Provide the [X, Y] coordinate of the cell's center where the given text is located.  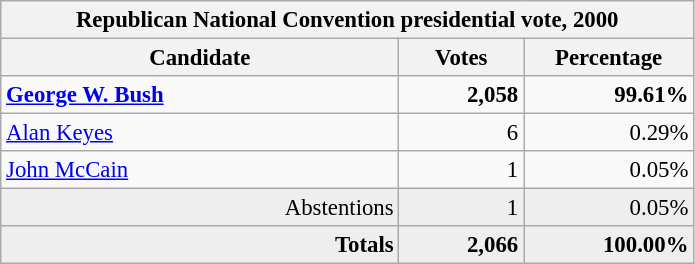
2,066 [462, 245]
2,058 [462, 95]
Republican National Convention presidential vote, 2000 [348, 20]
Totals [200, 245]
Votes [462, 58]
George W. Bush [200, 95]
Candidate [200, 58]
Percentage [609, 58]
6 [462, 133]
99.61% [609, 95]
Abstentions [200, 208]
Alan Keyes [200, 133]
100.00% [609, 245]
0.29% [609, 133]
John McCain [200, 170]
